Detect which cell encompasses the target text, then output its [x, y] center coordinate. 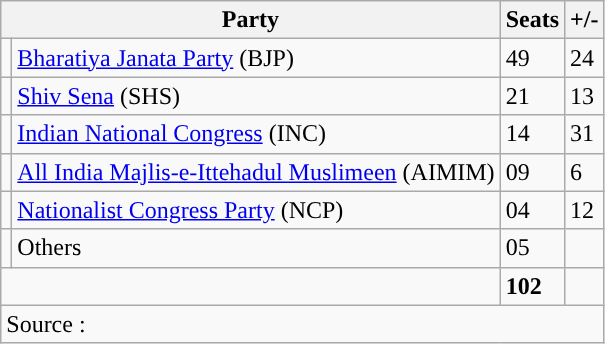
Seats [532, 20]
Indian National Congress (INC) [256, 134]
Source : [302, 324]
Nationalist Congress Party (NCP) [256, 210]
24 [584, 58]
12 [584, 210]
13 [584, 96]
31 [584, 134]
Shiv Sena (SHS) [256, 96]
49 [532, 58]
21 [532, 96]
14 [532, 134]
All India Majlis-e-Ittehadul Muslimeen (AIMIM) [256, 172]
09 [532, 172]
Others [256, 248]
04 [532, 210]
6 [584, 172]
05 [532, 248]
+/- [584, 20]
Bharatiya Janata Party (BJP) [256, 58]
Party [250, 20]
102 [532, 286]
